Output the [X, Y] coordinate of the center of the cell containing the given text.  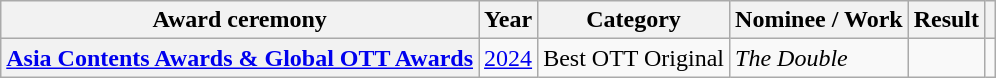
Asia Contents Awards & Global OTT Awards [240, 58]
2024 [508, 58]
Result [946, 20]
Award ceremony [240, 20]
Best OTT Original [634, 58]
The Double [820, 58]
Category [634, 20]
Nominee / Work [820, 20]
Year [508, 20]
